Output the (x, y) coordinate of the center of the cell containing the given text.  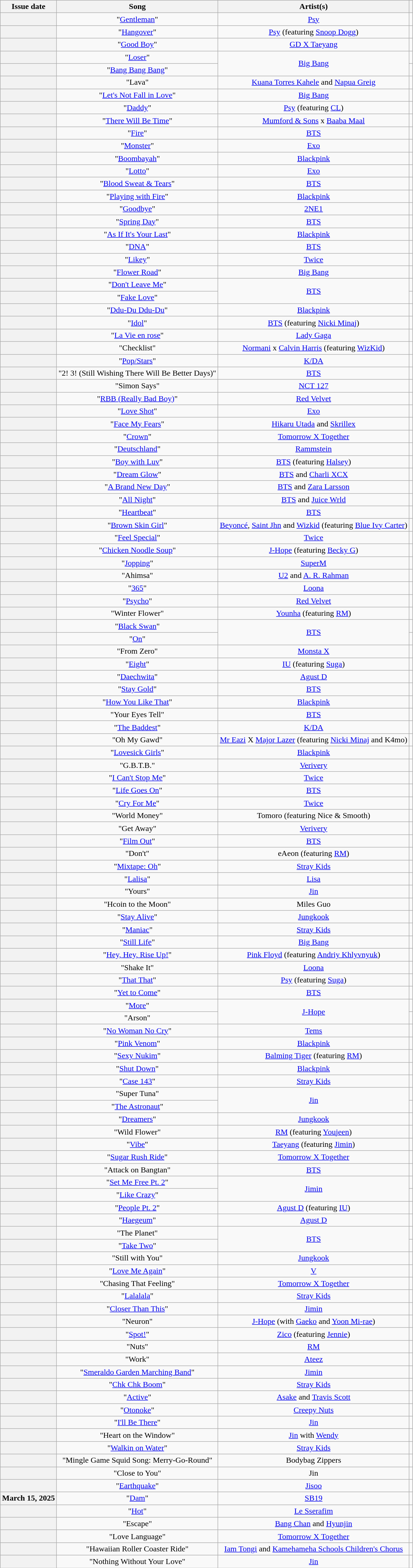
"RBB (Really Bad Boy)" (137, 399)
"Stay Alive" (137, 917)
"Hot" (137, 1511)
Tomoro (featuring Nice & Smooth) (314, 816)
BTS (featuring Nicki Minaj) (314, 323)
Rammstein (314, 449)
"No Woman No Cry" (137, 1031)
"Psycho" (137, 601)
BTS and Juice Wrld (314, 500)
2NE1 (314, 209)
"Fake Love" (137, 297)
"Yet to Come" (137, 993)
Mr Eazi X Major Lazer (featuring Nicki Minaj and K4mo) (314, 740)
"Chicken Noodle Soup" (137, 550)
"Don't Leave Me" (137, 285)
"Still with You" (137, 1258)
"Mingle Game Squid Song: Merry-Go-Round" (137, 1460)
Jisoo (314, 1486)
"Crown" (137, 436)
"Goodbye" (137, 209)
"Pop/Stars" (137, 360)
"Haegeum" (137, 1220)
BTS and Charli XCX (314, 474)
Psy (featuring Suga) (314, 980)
"Lalisa" (137, 879)
Psy (featuring Snoop Dogg) (314, 32)
"La Vie en rose" (137, 335)
"2! 3! (Still Wishing There Will Be Better Days)" (137, 373)
"Shut Down" (137, 1068)
Ateez (314, 1359)
"Eight" (137, 664)
"Nuts" (137, 1346)
"Smeraldo Garden Marching Band" (137, 1372)
RM (314, 1346)
Song (137, 7)
"Dam" (137, 1498)
"Face My Fears" (137, 424)
"Flower Road" (137, 272)
"Shake It" (137, 968)
"Case 143" (137, 1081)
"Like Crazy" (137, 1195)
"Escape" (137, 1523)
"Dream Glow" (137, 474)
Tems (314, 1031)
J-Hope (with Gaeko and Yoon Mi-rae) (314, 1321)
"Jopping" (137, 563)
"Walkin on Water" (137, 1448)
Le Sserafim (314, 1511)
"Film Out" (137, 841)
"Lalalala" (137, 1296)
"Hawaiian Roller Coaster Ride" (137, 1549)
Bang Chan and Hyunjin (314, 1523)
NCT 127 (314, 386)
Balming Tiger (featuring RM) (314, 1056)
"Lovesick Girls" (137, 752)
"I'll Be There" (137, 1423)
Lady Gaga (314, 335)
"Maniac" (137, 929)
"Active" (137, 1397)
U2 and A. R. Rahman (314, 576)
Younha (featuring RM) (314, 613)
"How You Like That" (137, 702)
"Stay Gold" (137, 689)
Pink Floyd (featuring Andriy Khlyvnyuk) (314, 955)
Asake and Travis Scott (314, 1397)
"Attack on Bangtan" (137, 1169)
RM (featuring Youjeen) (314, 1132)
"Yours" (137, 891)
"Let's Not Fall in Love" (137, 95)
"Fire" (137, 133)
"Sugar Rush Ride" (137, 1157)
GD X Taeyang (314, 45)
"Love Shot" (137, 411)
Jin with Wendy (314, 1435)
"Mixtape: Oh" (137, 866)
Psy (featuring CL) (314, 108)
"Gentleman" (137, 19)
"Life Goes On" (137, 790)
Bodybag Zippers (314, 1460)
"Playing with Fire" (137, 196)
"Get Away" (137, 828)
Issue date (29, 7)
Zico (featuring Jennie) (314, 1334)
V (314, 1271)
"Chasing That Feeling" (137, 1283)
"World Money" (137, 816)
SuperM (314, 563)
"Black Swan" (137, 626)
"More" (137, 1005)
"Vibe" (137, 1144)
"Super Tuna" (137, 1094)
"People Pt. 2" (137, 1208)
"Sexy Nukim" (137, 1056)
Hikaru Utada and Skrillex (314, 424)
"As If It's Your Last" (137, 234)
"Feel Special" (137, 537)
March 15, 2025 (29, 1498)
"Neuron" (137, 1321)
"Brown Skin Girl" (137, 525)
"All Night" (137, 500)
"Set Me Free Pt. 2" (137, 1182)
"DNA" (137, 247)
"I Can't Stop Me" (137, 778)
"Love Language" (137, 1536)
"Earthquake" (137, 1486)
"Winter Flower" (137, 613)
Mumford & Sons x Baaba Maal (314, 120)
"Spot!" (137, 1334)
"Heart on the Window" (137, 1435)
Kuana Torres Kahele and Napua Greig (314, 82)
"Pink Venom" (137, 1043)
Artist(s) (314, 7)
J-Hope (314, 1012)
"Daechwita" (137, 677)
BTS (featuring Halsey) (314, 462)
"Don't" (137, 854)
"On" (137, 639)
SB19 (314, 1498)
"Deutschland" (137, 449)
Agust D (featuring IU) (314, 1208)
"Heartbeat" (137, 512)
"Idol" (137, 323)
Taeyang (featuring Jimin) (314, 1144)
"G.B.T.B." (137, 765)
"Good Boy" (137, 45)
"Boombayah" (137, 158)
"Monster" (137, 145)
"Boy with Luv" (137, 462)
BTS and Zara Larsson (314, 487)
"Checklist" (137, 348)
"Loser" (137, 57)
"Your Eyes Tell" (137, 714)
"Work" (137, 1359)
"Cry For Me" (137, 803)
"Still Life" (137, 942)
"Hangover" (137, 32)
"Blood Sweat & Tears" (137, 184)
"Hcoin to the Moon" (137, 904)
Normani x Calvin Harris (featuring WizKid) (314, 348)
"Arson" (137, 1018)
J-Hope (featuring Becky G) (314, 550)
"That That" (137, 980)
"The Astronaut" (137, 1106)
eAeon (featuring RM) (314, 854)
"Closer Than This" (137, 1309)
Monsta X (314, 651)
Miles Guo (314, 904)
"Daddy" (137, 108)
"Spring Day" (137, 222)
"Bang Bang Bang" (137, 70)
"The Baddest" (137, 727)
Iam Tongi and Kamehameha Schools Children's Chorus (314, 1549)
IU (featuring Suga) (314, 664)
Creepy Nuts (314, 1410)
"Love Me Again" (137, 1271)
"365" (137, 588)
Lisa (314, 879)
"Wild Flower" (137, 1132)
"Dreamers" (137, 1119)
"Otonoke" (137, 1410)
"Nothing Without Your Love" (137, 1561)
"Hey, Hey, Rise Up!" (137, 955)
"Chk Chk Boom" (137, 1385)
"A Brand New Day" (137, 487)
"From Zero" (137, 651)
"The Planet" (137, 1233)
"Simon Says" (137, 386)
"Oh My Gawd" (137, 740)
"Close to You" (137, 1473)
"Ddu-Du Ddu-Du" (137, 310)
"Take Two" (137, 1245)
"Ahimsa" (137, 576)
"Lava" (137, 82)
"Likey" (137, 259)
"Lotto" (137, 171)
Beyoncé, Saint Jhn and Wizkid (featuring Blue Ivy Carter) (314, 525)
Psy (314, 19)
"There Will Be Time" (137, 120)
